Determine the (x, y) coordinate at the center of the cell enclosing the given text.  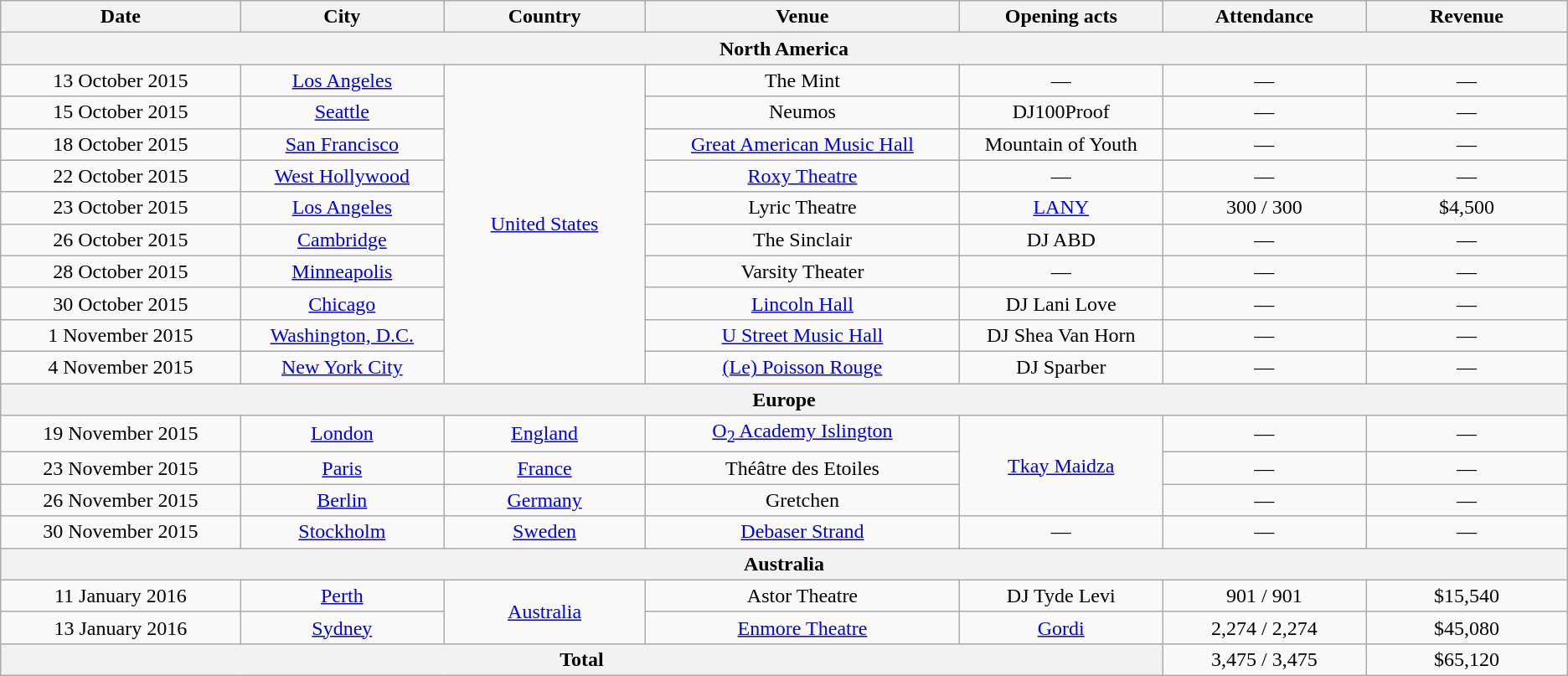
Debaser Strand (802, 532)
DJ Sparber (1062, 367)
Berlin (342, 500)
North America (784, 49)
$65,120 (1467, 659)
23 November 2015 (121, 468)
26 October 2015 (121, 240)
DJ Tyde Levi (1062, 596)
Revenue (1467, 17)
U Street Music Hall (802, 335)
Enmore Theatre (802, 627)
15 October 2015 (121, 112)
Mountain of Youth (1062, 144)
The Sinclair (802, 240)
LANY (1062, 208)
Lincoln Hall (802, 303)
West Hollywood (342, 176)
Europe (784, 400)
901 / 901 (1265, 596)
Astor Theatre (802, 596)
DJ100Proof (1062, 112)
2,274 / 2,274 (1265, 627)
Théâtre des Etoiles (802, 468)
3,475 / 3,475 (1265, 659)
Date (121, 17)
United States (544, 224)
(Le) Poisson Rouge (802, 367)
Gretchen (802, 500)
San Francisco (342, 144)
O2 Academy Islington (802, 434)
Neumos (802, 112)
Varsity Theater (802, 271)
DJ ABD (1062, 240)
19 November 2015 (121, 434)
Perth (342, 596)
City (342, 17)
Washington, D.C. (342, 335)
26 November 2015 (121, 500)
23 October 2015 (121, 208)
Country (544, 17)
Total (581, 659)
1 November 2015 (121, 335)
18 October 2015 (121, 144)
Germany (544, 500)
22 October 2015 (121, 176)
$15,540 (1467, 596)
Sydney (342, 627)
13 October 2015 (121, 80)
30 November 2015 (121, 532)
11 January 2016 (121, 596)
Paris (342, 468)
France (544, 468)
300 / 300 (1265, 208)
Stockholm (342, 532)
Venue (802, 17)
Chicago (342, 303)
30 October 2015 (121, 303)
England (544, 434)
London (342, 434)
$45,080 (1467, 627)
Sweden (544, 532)
Minneapolis (342, 271)
Great American Music Hall (802, 144)
DJ Shea Van Horn (1062, 335)
Attendance (1265, 17)
28 October 2015 (121, 271)
The Mint (802, 80)
Gordi (1062, 627)
Opening acts (1062, 17)
New York City (342, 367)
Roxy Theatre (802, 176)
Lyric Theatre (802, 208)
13 January 2016 (121, 627)
DJ Lani Love (1062, 303)
Tkay Maidza (1062, 466)
4 November 2015 (121, 367)
Seattle (342, 112)
$4,500 (1467, 208)
Cambridge (342, 240)
